Scan for the cell matching the given text and deliver its (X, Y) coordinate at center. 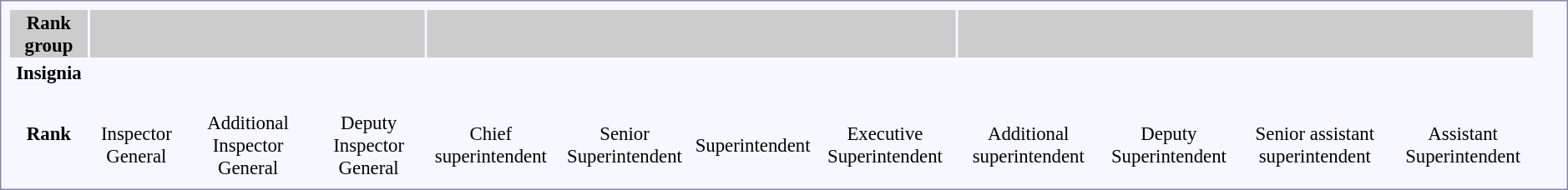
Executive Superintendent (885, 133)
Deputy Inspector General (369, 133)
Superintendent (753, 133)
Senior Superintendent (625, 133)
Chief superintendent (491, 133)
Additional superintendent (1029, 133)
Inspector General (137, 133)
Senior assistant superintendent (1314, 133)
Insignia (48, 72)
Deputy Superintendent (1169, 133)
Rank (48, 133)
Rank group (48, 33)
Additional Inspector General (249, 133)
Assistant Superintendent (1463, 133)
